Extract the [X, Y] coordinate from the center of the cell holding the provided text.  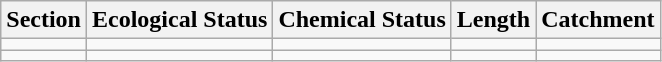
Catchment [598, 20]
Section [44, 20]
Chemical Status [362, 20]
Ecological Status [179, 20]
Length [493, 20]
